Capture the cell that displays the provided text and extract its (X, Y) central coordinate. 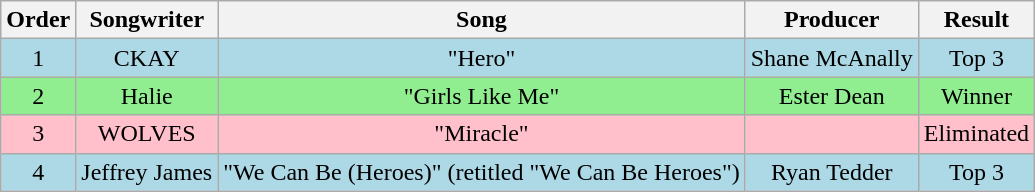
"Miracle" (482, 134)
Eliminated (976, 134)
WOLVES (147, 134)
1 (38, 58)
Order (38, 20)
"Girls Like Me" (482, 96)
Producer (832, 20)
Ryan Tedder (832, 172)
2 (38, 96)
3 (38, 134)
4 (38, 172)
Songwriter (147, 20)
Winner (976, 96)
"Hero" (482, 58)
Halie (147, 96)
CKAY (147, 58)
Song (482, 20)
Shane McAnally (832, 58)
Jeffrey James (147, 172)
Result (976, 20)
Ester Dean (832, 96)
"We Can Be (Heroes)" (retitled "We Can Be Heroes") (482, 172)
